Output the (x, y) coordinate of the center of the cell containing the given text.  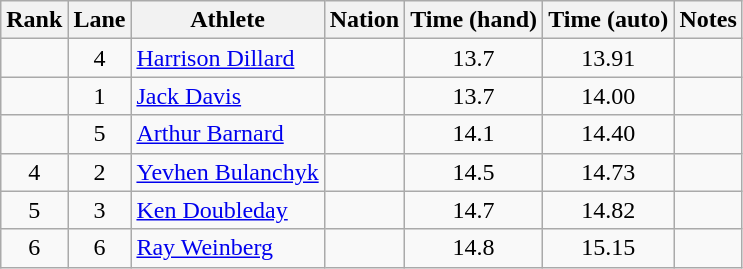
14.40 (608, 134)
14.82 (608, 210)
Harrison Dillard (228, 58)
3 (100, 210)
Ken Doubleday (228, 210)
Jack Davis (228, 96)
Time (hand) (474, 20)
14.8 (474, 248)
Nation (364, 20)
14.73 (608, 172)
13.91 (608, 58)
14.7 (474, 210)
Ray Weinberg (228, 248)
1 (100, 96)
Time (auto) (608, 20)
Athlete (228, 20)
Yevhen Bulanchyk (228, 172)
14.1 (474, 134)
2 (100, 172)
Arthur Barnard (228, 134)
Rank (34, 20)
14.00 (608, 96)
14.5 (474, 172)
Lane (100, 20)
Notes (708, 20)
15.15 (608, 248)
